Scan for the cell matching the given text and deliver its [x, y] coordinate at center. 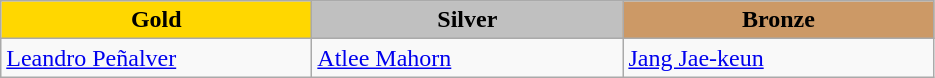
Jang Jae-keun [778, 58]
Atlee Mahorn [468, 58]
Leandro Peñalver [156, 58]
Bronze [778, 20]
Silver [468, 20]
Gold [156, 20]
